Determine the [x, y] coordinate at the center of the cell enclosing the given text.  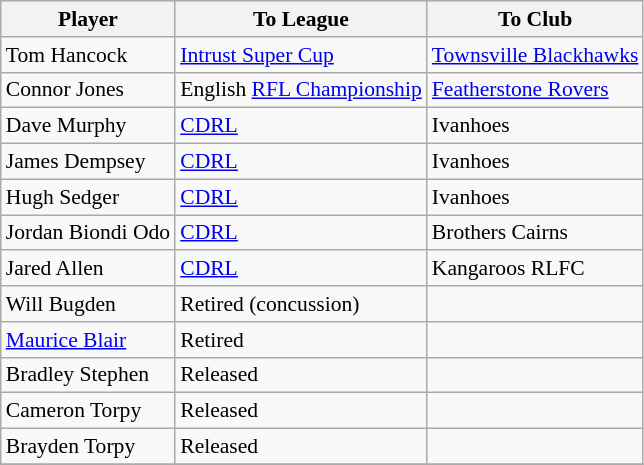
Tom Hancock [88, 55]
Connor Jones [88, 90]
Cameron Torpy [88, 411]
English RFL Championship [301, 90]
Brayden Torpy [88, 447]
Jared Allen [88, 269]
Jordan Biondi Odo [88, 233]
Retired [301, 340]
Featherstone Rovers [536, 90]
Player [88, 19]
Maurice Blair [88, 340]
Townsville Blackhawks [536, 55]
Hugh Sedger [88, 197]
Dave Murphy [88, 126]
To Club [536, 19]
Intrust Super Cup [301, 55]
Kangaroos RLFC [536, 269]
Retired (concussion) [301, 304]
Will Bugden [88, 304]
To League [301, 19]
Brothers Cairns [536, 233]
James Dempsey [88, 162]
Bradley Stephen [88, 375]
